Output the [X, Y] coordinate of the center of the cell containing the given text.  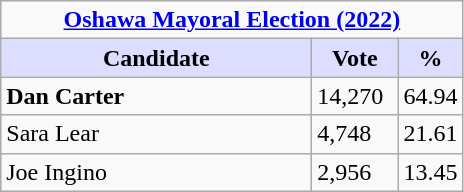
21.61 [430, 134]
64.94 [430, 96]
Sara Lear [156, 134]
14,270 [355, 96]
% [430, 58]
Joe Ingino [156, 172]
Oshawa Mayoral Election (2022) [232, 20]
4,748 [355, 134]
Vote [355, 58]
Dan Carter [156, 96]
Candidate [156, 58]
13.45 [430, 172]
2,956 [355, 172]
